For the text-containing cell, return its midpoint in (X, Y) coordinate format. 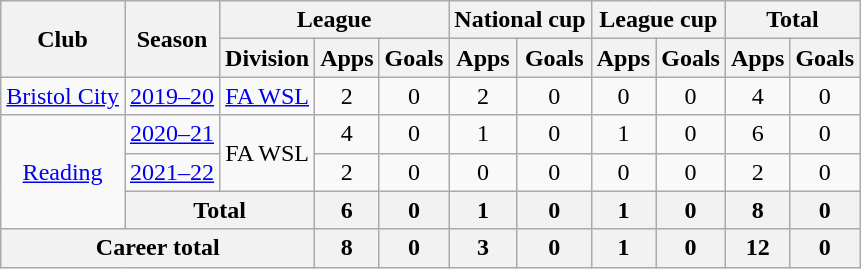
12 (757, 248)
Season (172, 39)
Bristol City (63, 96)
National cup (520, 20)
2020–21 (172, 134)
Division (268, 58)
2019–20 (172, 96)
3 (483, 248)
2021–22 (172, 172)
Reading (63, 172)
League cup (658, 20)
League (334, 20)
Club (63, 39)
Career total (158, 248)
